Find where the given text appears and provide that cell's center as [x, y] coordinate. 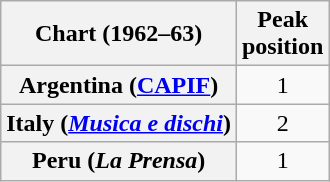
Chart (1962–63) [119, 34]
Argentina (CAPIF) [119, 85]
Peru (La Prensa) [119, 161]
2 [282, 123]
Peakposition [282, 34]
Italy (Musica e dischi) [119, 123]
